From the cell containing the given text, extract its center point as (x, y) coordinate. 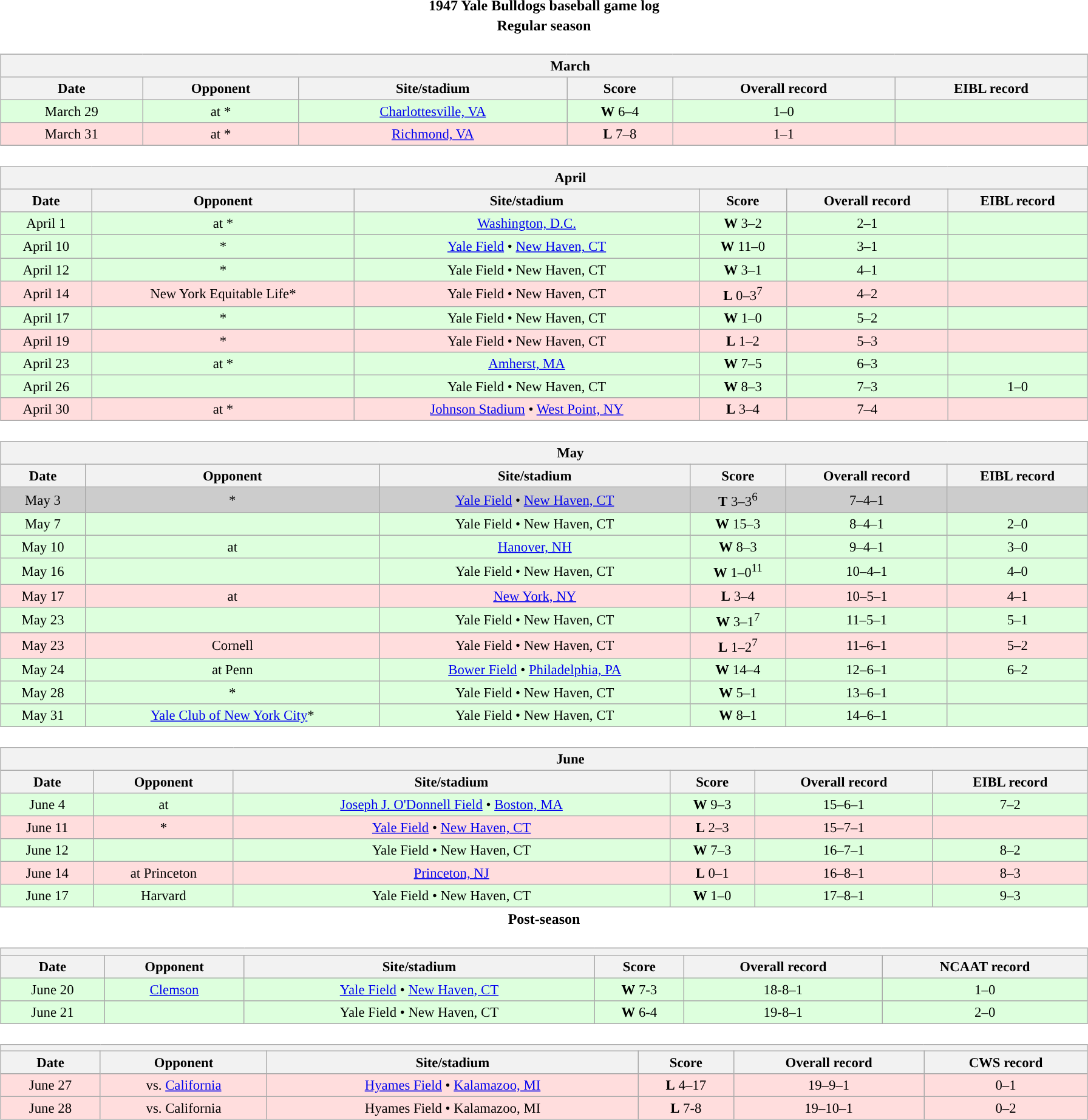
19–10–1 (828, 1108)
19-8–1 (783, 1012)
June 14 (47, 873)
2–1 (867, 224)
Washington, D.C. (527, 224)
7–4 (867, 409)
7–2 (1010, 805)
15–7–1 (844, 828)
April 12 (46, 269)
April 10 (46, 247)
W 14–4 (738, 669)
June 20 (53, 989)
W 3–17 (738, 620)
L 7–8 (620, 134)
May 10 (43, 547)
May 16 (43, 571)
at Princeton (164, 873)
12–6–1 (866, 669)
Amherst, MA (527, 363)
March 31 (72, 134)
W 7–3 (712, 850)
W 5–1 (738, 692)
18-8–1 (783, 989)
May 31 (43, 715)
8–3 (1010, 873)
5–1 (1018, 620)
New York, NY (534, 596)
Cornell (232, 645)
W 3–1 (743, 269)
3–1 (867, 247)
Clemson (174, 989)
L 2–3 (712, 828)
June (544, 759)
Johnson Stadium • West Point, NY (527, 409)
W 1–011 (738, 571)
W 6-4 (639, 1012)
16–8–1 (844, 873)
April 26 (46, 386)
April 19 (46, 341)
March (544, 66)
CWS record (1006, 1062)
April 23 (46, 363)
March 29 (72, 111)
Joseph J. O'Donnell Field • Boston, MA (452, 805)
L 1–27 (738, 645)
0–1 (1006, 1085)
June 12 (47, 850)
11–5–1 (866, 620)
9–3 (1010, 896)
L 0–37 (743, 293)
April 14 (46, 293)
7–4–1 (866, 500)
L 0–1 (712, 873)
May 7 (43, 524)
Harvard (164, 896)
3–0 (1018, 547)
June 11 (47, 828)
W 3–2 (743, 224)
W 15–3 (738, 524)
1–1 (784, 134)
June 17 (47, 896)
9–4–1 (866, 547)
NCAAT record (985, 966)
New York Equitable Life* (223, 293)
16–7–1 (844, 850)
May (544, 453)
June 21 (53, 1012)
Princeton, NJ (452, 873)
6–3 (867, 363)
June 27 (51, 1085)
Bower Field • Philadelphia, PA (534, 669)
4–2 (867, 293)
17–8–1 (844, 896)
W 6–4 (620, 111)
April 17 (46, 318)
10–4–1 (866, 571)
April 30 (46, 409)
5–3 (867, 341)
Charlottesville, VA (433, 111)
4–0 (1018, 571)
May 3 (43, 500)
T 3–36 (738, 500)
8–4–1 (866, 524)
Yale Club of New York City* (232, 715)
19–9–1 (828, 1085)
L 4–17 (686, 1085)
at Penn (232, 669)
0–2 (1006, 1108)
W 9–3 (712, 805)
15–6–1 (844, 805)
June 4 (47, 805)
May 28 (43, 692)
Hanover, NH (534, 547)
L 7-8 (686, 1108)
W 7–5 (743, 363)
14–6–1 (866, 715)
April 1 (46, 224)
13–6–1 (866, 692)
Richmond, VA (433, 134)
W 7-3 (639, 989)
10–5–1 (866, 596)
June 28 (51, 1108)
11–6–1 (866, 645)
May 24 (43, 669)
April (544, 178)
W 11–0 (743, 247)
6–2 (1018, 669)
L 1–2 (743, 341)
W 8–1 (738, 715)
8–2 (1010, 850)
May 17 (43, 596)
7–3 (867, 386)
